Provide the (x, y) coordinate of the cell's center where the given text is located.  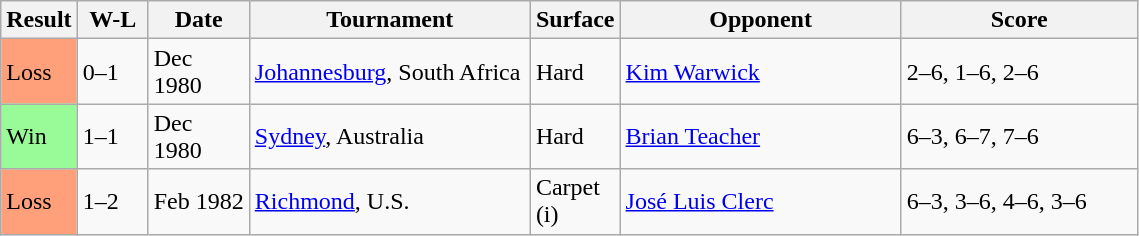
6–3, 6–7, 7–6 (1019, 136)
Result (39, 20)
1–1 (112, 136)
Richmond, U.S. (390, 202)
José Luis Clerc (760, 202)
0–1 (112, 72)
W-L (112, 20)
1–2 (112, 202)
6–3, 3–6, 4–6, 3–6 (1019, 202)
Sydney, Australia (390, 136)
Tournament (390, 20)
2–6, 1–6, 2–6 (1019, 72)
Brian Teacher (760, 136)
Date (198, 20)
Surface (575, 20)
Score (1019, 20)
Kim Warwick (760, 72)
Carpet (i) (575, 202)
Johannesburg, South Africa (390, 72)
Win (39, 136)
Opponent (760, 20)
Feb 1982 (198, 202)
